Search for the cell housing the specified text and yield its [x, y] center coordinate. 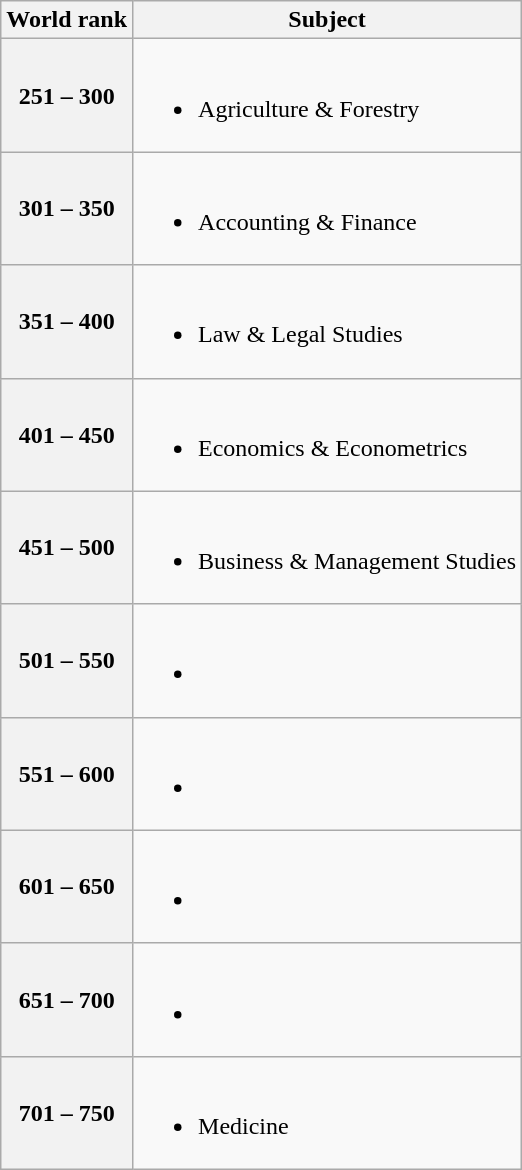
Accounting & Finance [328, 208]
401 – 450 [67, 434]
Economics & Econometrics [328, 434]
501 – 550 [67, 660]
601 – 650 [67, 886]
551 – 600 [67, 774]
301 – 350 [67, 208]
251 – 300 [67, 96]
Law & Legal Studies [328, 322]
Business & Management Studies [328, 548]
351 – 400 [67, 322]
651 – 700 [67, 1000]
World rank [67, 20]
701 – 750 [67, 1112]
Medicine [328, 1112]
Subject [328, 20]
451 – 500 [67, 548]
Agriculture & Forestry [328, 96]
